Scan for the cell matching the given text and deliver its (x, y) coordinate at center. 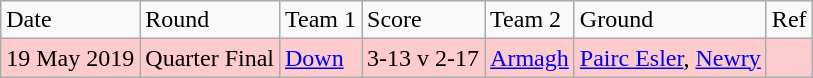
Down (320, 58)
Score (424, 20)
Armagh (530, 58)
Team 2 (530, 20)
19 May 2019 (70, 58)
Quarter Final (210, 58)
Date (70, 20)
Ground (670, 20)
3-13 v 2-17 (424, 58)
Team 1 (320, 20)
Ref (789, 20)
Pairc Esler, Newry (670, 58)
Round (210, 20)
